Output the (X, Y) coordinate of the center of the cell containing the given text.  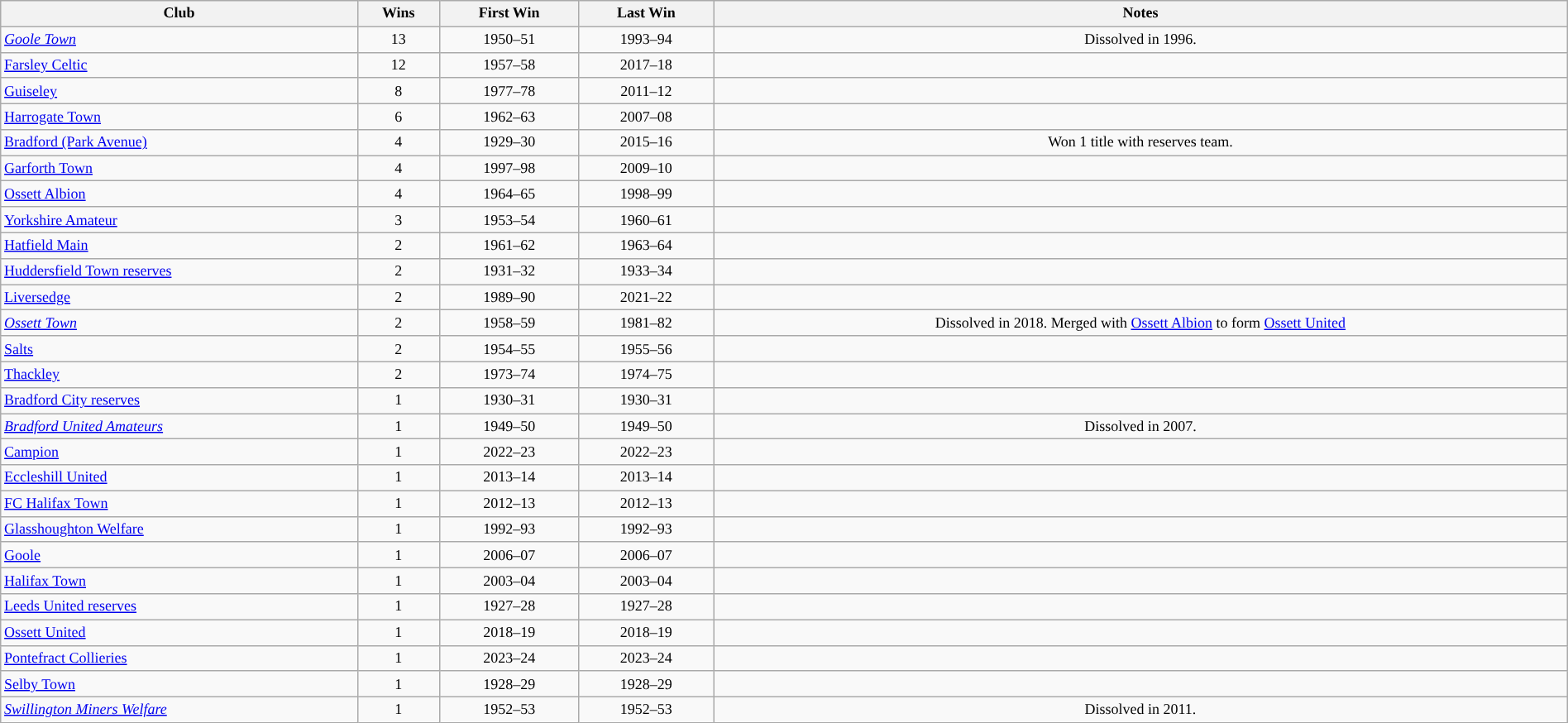
2015–16 (647, 142)
1954–55 (509, 349)
1963–64 (647, 245)
Wins (399, 13)
1993–94 (647, 40)
6 (399, 116)
Notes (1141, 13)
Thackley (179, 374)
Won 1 title with reserves team. (1141, 142)
1974–75 (647, 374)
Eccleshill United (179, 478)
Leeds United reserves (179, 607)
Goole (179, 554)
Selby Town (179, 683)
1997–98 (509, 169)
Last Win (647, 13)
Farsley Celtic (179, 65)
1961–62 (509, 245)
Campion (179, 452)
1981–82 (647, 323)
Dissolved in 1996. (1141, 40)
Club (179, 13)
2021–22 (647, 298)
Bradford (Park Avenue) (179, 142)
1964–65 (509, 194)
13 (399, 40)
1931–32 (509, 271)
1957–58 (509, 65)
Pontefract Collieries (179, 658)
1929–30 (509, 142)
1933–34 (647, 271)
First Win (509, 13)
Guiseley (179, 91)
Ossett Town (179, 323)
1953–54 (509, 220)
Dissolved in 2018. Merged with Ossett Albion to form Ossett United (1141, 323)
1960–61 (647, 220)
2007–08 (647, 116)
Swillington Miners Welfare (179, 710)
1973–74 (509, 374)
Hatfield Main (179, 245)
Salts (179, 349)
Glasshoughton Welfare (179, 529)
Garforth Town (179, 169)
3 (399, 220)
Halifax Town (179, 581)
1950–51 (509, 40)
1955–56 (647, 349)
1989–90 (509, 298)
Goole Town (179, 40)
1962–63 (509, 116)
2009–10 (647, 169)
1977–78 (509, 91)
Ossett Albion (179, 194)
Harrogate Town (179, 116)
Ossett United (179, 632)
Bradford City reserves (179, 400)
Dissolved in 2011. (1141, 710)
FC Halifax Town (179, 503)
Huddersfield Town reserves (179, 271)
1958–59 (509, 323)
2017–18 (647, 65)
1998–99 (647, 194)
12 (399, 65)
Liversedge (179, 298)
Dissolved in 2007. (1141, 427)
2011–12 (647, 91)
Bradford United Amateurs (179, 427)
Yorkshire Amateur (179, 220)
8 (399, 91)
